Extract the (X, Y) coordinate from the center of the cell holding the provided text.  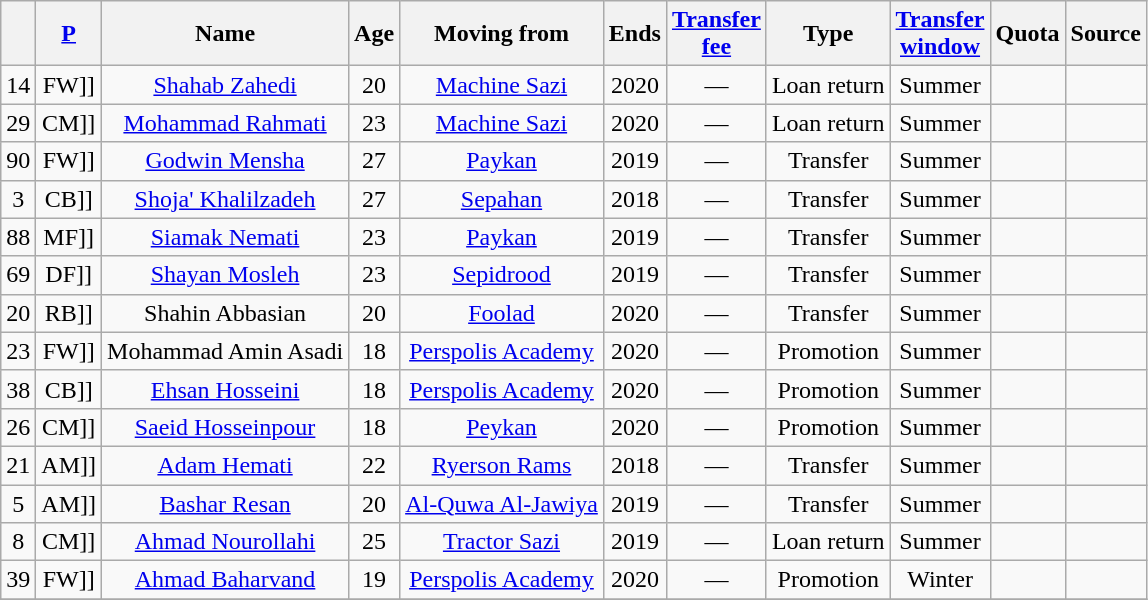
Sepahan (502, 199)
Age (374, 34)
Peykan (502, 427)
Shayan Mosleh (226, 275)
26 (18, 427)
Ehsan Hosseini (226, 389)
21 (18, 465)
Tractor Sazi (502, 542)
3 (18, 199)
P (69, 34)
Shahin Abbasian (226, 313)
Mohammad Rahmati (226, 123)
Transferwindow (940, 34)
Moving from (502, 34)
Bashar Resan (226, 503)
Source (1106, 34)
90 (18, 161)
Ryerson Rams (502, 465)
39 (18, 580)
Mohammad Amin Asadi (226, 351)
29 (18, 123)
14 (18, 85)
Sepidrood (502, 275)
Ahmad Nourollahi (226, 542)
Shoja' Khalilzadeh (226, 199)
Adam Hemati (226, 465)
5 (18, 503)
DF]] (69, 275)
Name (226, 34)
88 (18, 237)
Shahab Zahedi (226, 85)
Quota (1028, 34)
Ahmad Baharvand (226, 580)
22 (374, 465)
Transferfee (716, 34)
Foolad (502, 313)
Godwin Mensha (226, 161)
38 (18, 389)
Siamak Nemati (226, 237)
19 (374, 580)
Saeid Hosseinpour (226, 427)
Ends (634, 34)
RB]] (69, 313)
Al-Quwa Al-Jawiya (502, 503)
69 (18, 275)
MF]] (69, 237)
8 (18, 542)
25 (374, 542)
Winter (940, 580)
Type (828, 34)
